Find where the given text appears and provide that cell's center as [X, Y] coordinate. 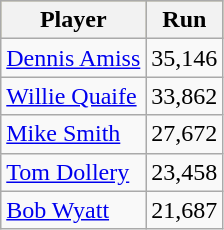
35,146 [184, 58]
33,862 [184, 96]
21,687 [184, 210]
Dennis Amiss [74, 58]
Bob Wyatt [74, 210]
23,458 [184, 172]
27,672 [184, 134]
Run [184, 20]
Mike Smith [74, 134]
Player [74, 20]
Tom Dollery [74, 172]
Willie Quaife [74, 96]
